Detect which cell encompasses the target text, then output its [X, Y] center coordinate. 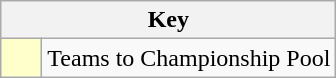
Key [168, 20]
Teams to Championship Pool [189, 58]
